Extract the [X, Y] coordinate from the center of the cell holding the provided text.  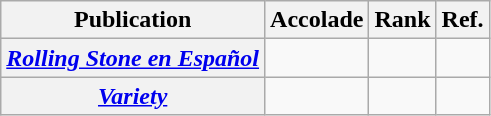
Accolade [317, 20]
Ref. [462, 20]
Variety [133, 96]
Rolling Stone en Español [133, 58]
Publication [133, 20]
Rank [402, 20]
